Detect which cell encompasses the target text, then output its (X, Y) center coordinate. 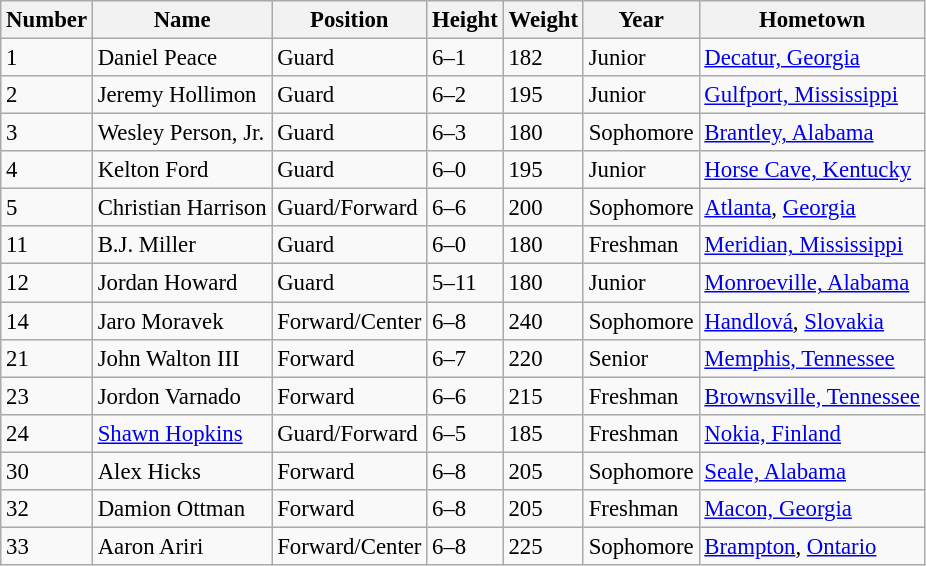
Wesley Person, Jr. (182, 133)
14 (47, 321)
21 (47, 358)
Damion Ottman (182, 509)
Atlanta, Georgia (812, 208)
6–3 (465, 133)
11 (47, 245)
Daniel Peace (182, 58)
182 (543, 58)
Gulfport, Mississippi (812, 95)
2 (47, 95)
B.J. Miller (182, 245)
Alex Hicks (182, 471)
Monroeville, Alabama (812, 283)
Decatur, Georgia (812, 58)
3 (47, 133)
Memphis, Tennessee (812, 358)
4 (47, 170)
Brantley, Alabama (812, 133)
200 (543, 208)
Jaro Moravek (182, 321)
6–2 (465, 95)
185 (543, 433)
Kelton Ford (182, 170)
24 (47, 433)
Meridian, Mississippi (812, 245)
Handlová, Slovakia (812, 321)
6–7 (465, 358)
30 (47, 471)
12 (47, 283)
Jordon Varnado (182, 396)
Hometown (812, 20)
5 (47, 208)
Nokia, Finland (812, 433)
John Walton III (182, 358)
220 (543, 358)
Aaron Ariri (182, 546)
Seale, Alabama (812, 471)
215 (543, 396)
Number (47, 20)
Jordan Howard (182, 283)
Brampton, Ontario (812, 546)
Height (465, 20)
Christian Harrison (182, 208)
225 (543, 546)
Year (641, 20)
Shawn Hopkins (182, 433)
33 (47, 546)
Horse Cave, Kentucky (812, 170)
6–1 (465, 58)
Jeremy Hollimon (182, 95)
23 (47, 396)
32 (47, 509)
Position (350, 20)
1 (47, 58)
6–5 (465, 433)
5–11 (465, 283)
Name (182, 20)
Weight (543, 20)
Brownsville, Tennessee (812, 396)
Macon, Georgia (812, 509)
Senior (641, 358)
240 (543, 321)
